Extract the [X, Y] coordinate from the center of the cell holding the provided text.  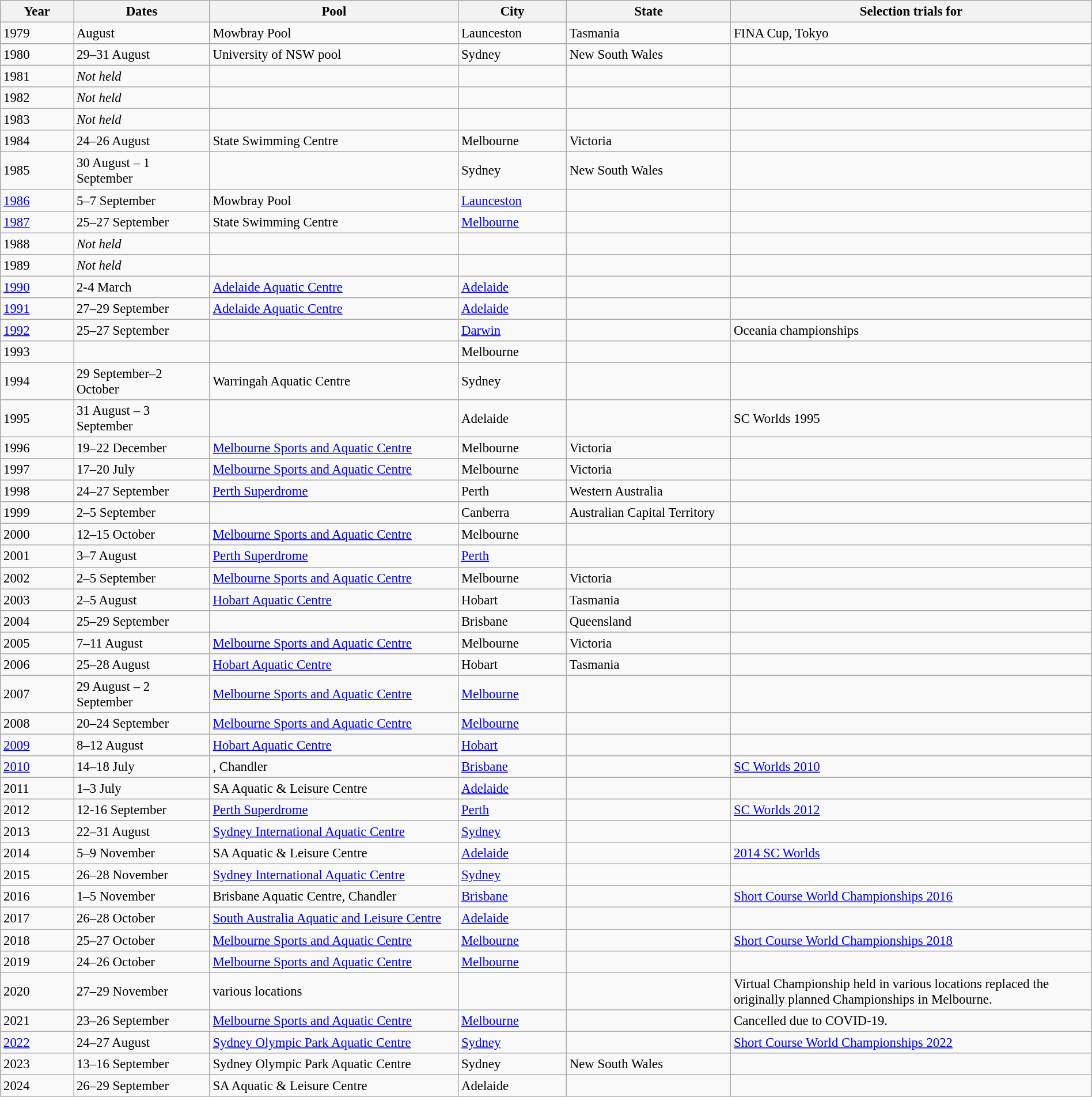
1983 [37, 120]
24–27 August [142, 1042]
Brisbane Aquatic Centre, Chandler [334, 897]
2017 [37, 918]
2003 [37, 600]
2011 [37, 789]
1980 [37, 55]
2013 [37, 832]
1990 [37, 287]
1997 [37, 470]
2021 [37, 1020]
1992 [37, 330]
2001 [37, 557]
1979 [37, 33]
1981 [37, 77]
SC Worlds 2010 [911, 767]
26–28 October [142, 918]
2002 [37, 578]
2-4 March [142, 287]
1986 [37, 201]
2016 [37, 897]
various locations [334, 991]
2019 [37, 962]
South Australia Aquatic and Leisure Centre [334, 918]
2009 [37, 745]
Short Course World Championships 2022 [911, 1042]
Western Australia [649, 491]
Pool [334, 12]
SC Worlds 1995 [911, 418]
Darwin [513, 330]
Queensland [649, 621]
1988 [37, 244]
1–5 November [142, 897]
Australian Capital Territory [649, 513]
Cancelled due to COVID-19. [911, 1020]
25–29 September [142, 621]
Warringah Aquatic Centre [334, 381]
2007 [37, 694]
27–29 November [142, 991]
2010 [37, 767]
14–18 July [142, 767]
25–27 October [142, 940]
29 August – 2 September [142, 694]
Dates [142, 12]
Oceania championships [911, 330]
26–28 November [142, 875]
, Chandler [334, 767]
Short Course World Championships 2018 [911, 940]
30 August – 1 September [142, 171]
2012 [37, 810]
19–22 December [142, 448]
2024 [37, 1085]
24–26 October [142, 962]
7–11 August [142, 643]
31 August – 3 September [142, 418]
2005 [37, 643]
1985 [37, 171]
2023 [37, 1064]
1987 [37, 222]
20–24 September [142, 724]
University of NSW pool [334, 55]
12-16 September [142, 810]
2014 [37, 853]
1989 [37, 265]
8–12 August [142, 745]
24–26 August [142, 141]
25–28 August [142, 665]
1–3 July [142, 789]
23–26 September [142, 1020]
1996 [37, 448]
2000 [37, 535]
1994 [37, 381]
FINA Cup, Tokyo [911, 33]
2022 [37, 1042]
12–15 October [142, 535]
29 September–2 October [142, 381]
2008 [37, 724]
5–7 September [142, 201]
SC Worlds 2012 [911, 810]
29–31 August [142, 55]
Year [37, 12]
1993 [37, 352]
2014 SC Worlds [911, 853]
1982 [37, 98]
Canberra [513, 513]
Short Course World Championships 2016 [911, 897]
2–5 August [142, 600]
5–9 November [142, 853]
2020 [37, 991]
2006 [37, 665]
City [513, 12]
1984 [37, 141]
22–31 August [142, 832]
1995 [37, 418]
Selection trials for [911, 12]
2015 [37, 875]
Virtual Championship held in various locations replaced the originally planned Championships in Melbourne. [911, 991]
13–16 September [142, 1064]
24–27 September [142, 491]
1991 [37, 309]
17–20 July [142, 470]
26–29 September [142, 1085]
August [142, 33]
2004 [37, 621]
State [649, 12]
27–29 September [142, 309]
1998 [37, 491]
2018 [37, 940]
1999 [37, 513]
3–7 August [142, 557]
